Detect which cell encompasses the target text, then output its (X, Y) center coordinate. 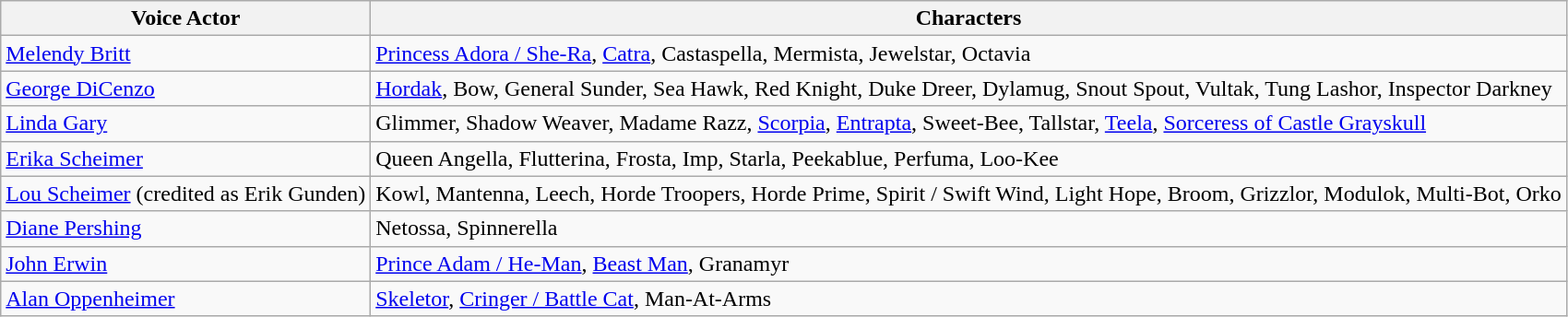
Erika Scheimer (186, 158)
Hordak, Bow, General Sunder, Sea Hawk, Red Knight, Duke Dreer, Dylamug, Snout Spout, Vultak, Tung Lashor, Inspector Darkney (968, 88)
John Erwin (186, 264)
George DiCenzo (186, 88)
Melendy Britt (186, 53)
Princess Adora / She-Ra, Catra, Castaspella, Mermista, Jewelstar, Octavia (968, 53)
Glimmer, Shadow Weaver, Madame Razz, Scorpia, Entrapta, Sweet-Bee, Tallstar, Teela, Sorceress of Castle Grayskull (968, 123)
Prince Adam / He-Man, Beast Man, Granamyr (968, 264)
Diane Pershing (186, 229)
Skeletor, Cringer / Battle Cat, Man-At-Arms (968, 299)
Linda Gary (186, 123)
Netossa, Spinnerella (968, 229)
Lou Scheimer (credited as Erik Gunden) (186, 194)
Alan Oppenheimer (186, 299)
Characters (968, 18)
Voice Actor (186, 18)
Queen Angella, Flutterina, Frosta, Imp, Starla, Peekablue, Perfuma, Loo-Kee (968, 158)
Kowl, Mantenna, Leech, Horde Troopers, Horde Prime, Spirit / Swift Wind, Light Hope, Broom, Grizzlor, Modulok, Multi-Bot, Orko (968, 194)
